Determine the [X, Y] coordinate at the center of the cell enclosing the given text.  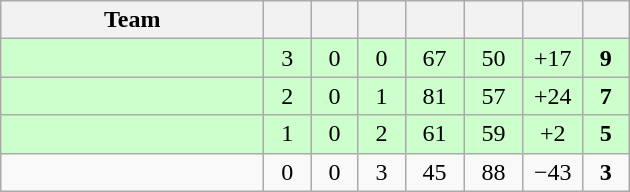
5 [606, 134]
Team [132, 20]
+24 [552, 96]
88 [494, 172]
59 [494, 134]
57 [494, 96]
−43 [552, 172]
45 [434, 172]
+2 [552, 134]
9 [606, 58]
7 [606, 96]
67 [434, 58]
50 [494, 58]
61 [434, 134]
81 [434, 96]
+17 [552, 58]
